Extract the (X, Y) coordinate from the center of the cell holding the provided text.  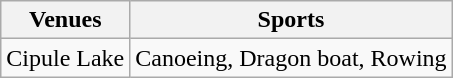
Venues (66, 20)
Canoeing, Dragon boat, Rowing (291, 58)
Cipule Lake (66, 58)
Sports (291, 20)
